Determine the [x, y] coordinate at the center of the cell enclosing the given text.  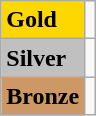
Silver [43, 58]
Bronze [43, 96]
Gold [43, 20]
